Determine the [x, y] coordinate at the center of the cell enclosing the given text.  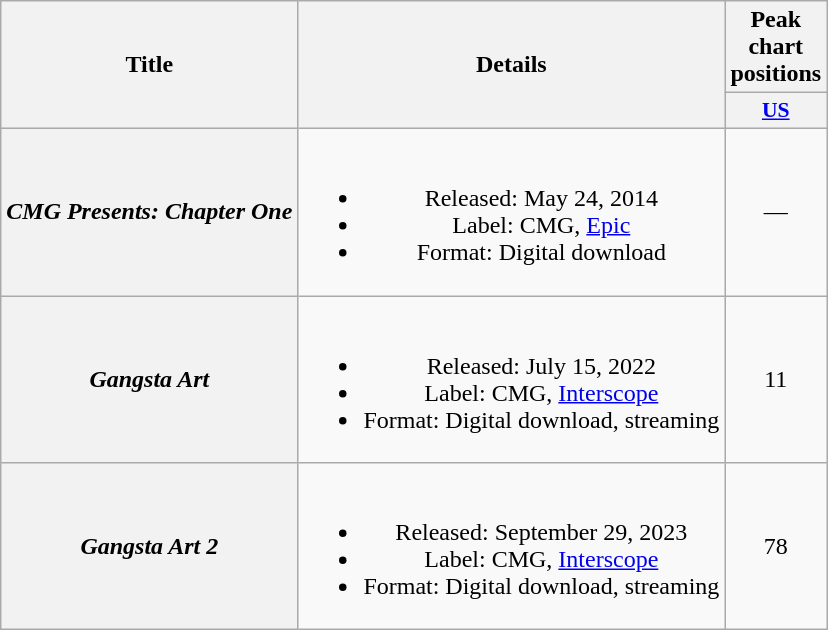
CMG Presents: Chapter One [150, 212]
— [776, 212]
Gangsta Art 2 [150, 546]
78 [776, 546]
Gangsta Art [150, 380]
Released: July 15, 2022Label: CMG, InterscopeFormat: Digital download, streaming [512, 380]
Details [512, 65]
Title [150, 65]
US [776, 111]
Peak chart positions [776, 47]
Released: September 29, 2023 Label: CMG, InterscopeFormat: Digital download, streaming [512, 546]
11 [776, 380]
Released: May 24, 2014Label: CMG, EpicFormat: Digital download [512, 212]
